Detect which cell encompasses the target text, then output its (x, y) center coordinate. 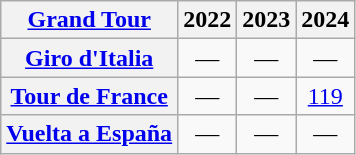
Vuelta a España (90, 134)
119 (326, 96)
2024 (326, 20)
2023 (266, 20)
Tour de France (90, 96)
2022 (208, 20)
Grand Tour (90, 20)
Giro d'Italia (90, 58)
